Scan for the cell matching the given text and deliver its [X, Y] coordinate at center. 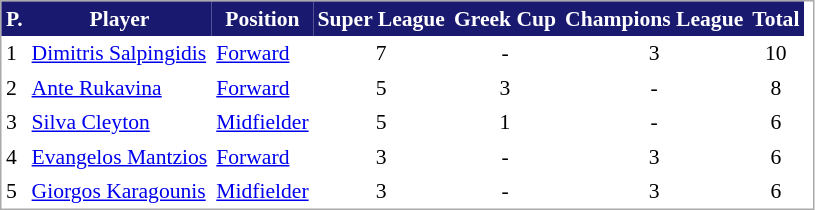
10 [776, 53]
Total [776, 19]
Dimitris Salpingidis [120, 53]
Champions League [654, 19]
Super League [381, 19]
2 [15, 87]
7 [381, 53]
Greek Cup [504, 19]
Ante Rukavina [120, 87]
Giorgos Karagounis [120, 191]
8 [776, 87]
Player [120, 19]
Position [262, 19]
Evangelos Mantzios [120, 157]
4 [15, 157]
P. [15, 19]
Silva Cleyton [120, 122]
